Return the [X, Y] coordinate for the center point of the cell that contains the specified text.  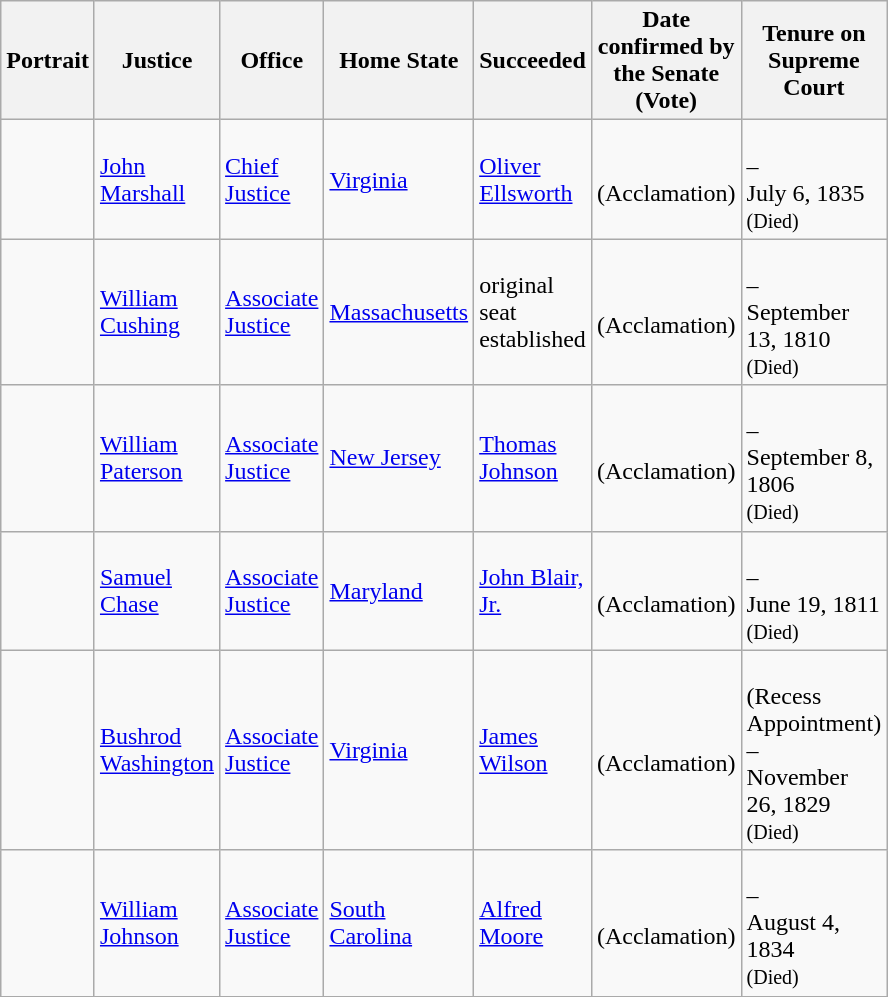
South Carolina [399, 923]
Tenure on Supreme Court [814, 60]
Portrait [48, 60]
William Johnson [156, 923]
Date confirmed by the Senate(Vote) [666, 60]
–September 13, 1810(Died) [814, 312]
William Cushing [156, 312]
New Jersey [399, 458]
Home State [399, 60]
Samuel Chase [156, 590]
Alfred Moore [533, 923]
Oliver Ellsworth [533, 180]
(Recess Appointment)–November 26, 1829(Died) [814, 750]
–August 4, 1834(Died) [814, 923]
John Marshall [156, 180]
–June 19, 1811(Died) [814, 590]
John Blair, Jr. [533, 590]
William Paterson [156, 458]
–July 6, 1835(Died) [814, 180]
James Wilson [533, 750]
Maryland [399, 590]
Massachusetts [399, 312]
–September 8, 1806(Died) [814, 458]
Chief Justice [272, 180]
Justice [156, 60]
Office [272, 60]
Succeeded [533, 60]
Thomas Johnson [533, 458]
Bushrod Washington [156, 750]
original seat established [533, 312]
